Return the [x, y] coordinate for the center point of the cell that contains the specified text.  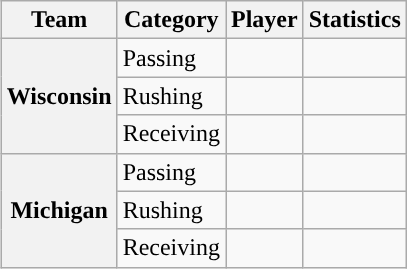
Statistics [354, 20]
Category [171, 20]
Team [59, 20]
Michigan [59, 210]
Player [265, 20]
Wisconsin [59, 96]
